Pinpoint the cell where the given text exists, returning its [x, y] midpoint coordinate. 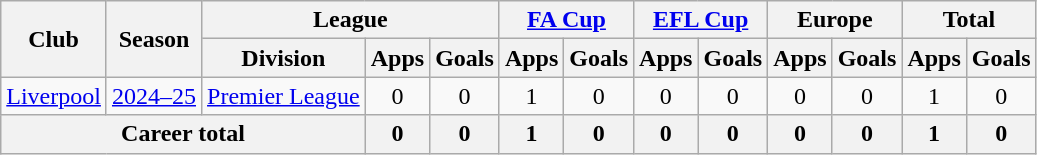
League [351, 20]
Club [54, 39]
Premier League [284, 96]
Total [969, 20]
2024–25 [154, 96]
Liverpool [54, 96]
Career total [183, 134]
FA Cup [566, 20]
EFL Cup [701, 20]
Division [284, 58]
Season [154, 39]
Europe [835, 20]
